For the text-containing cell, return its midpoint in (X, Y) coordinate format. 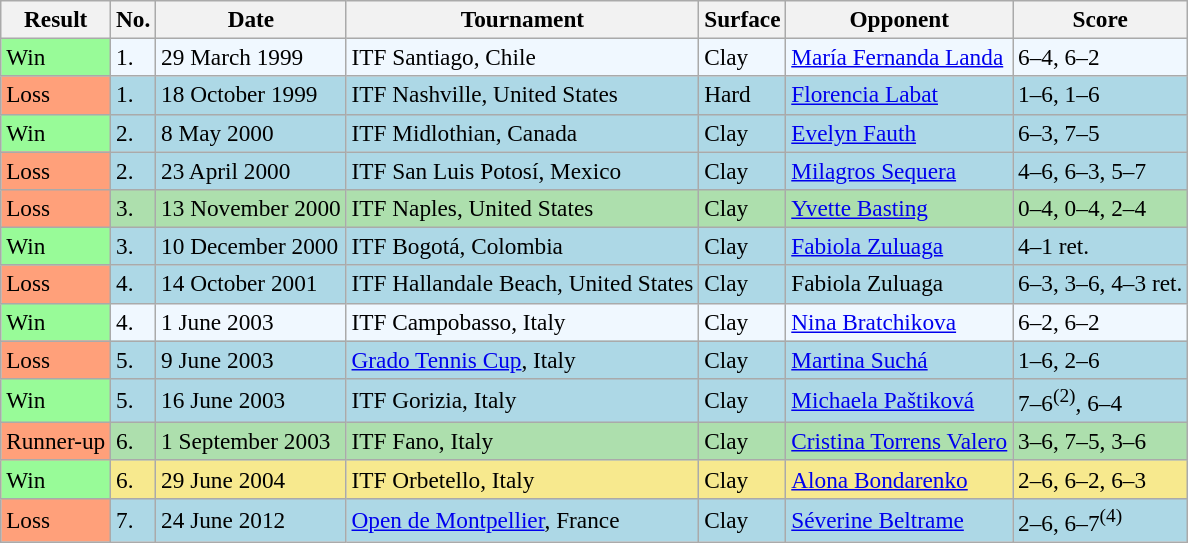
No. (134, 19)
ITF Orbetello, Italy (522, 479)
Michaela Paštiková (900, 400)
8 May 2000 (251, 133)
Martina Suchá (900, 359)
7–6(2), 6–4 (1100, 400)
ITF Bogotá, Colombia (522, 246)
14 October 2001 (251, 284)
Florencia Labat (900, 95)
2–6, 6–2, 6–3 (1100, 479)
Milagros Sequera (900, 170)
2–6, 6–7(4) (1100, 520)
Séverine Beltrame (900, 520)
6–2, 6–2 (1100, 322)
29 March 1999 (251, 57)
1–6, 2–6 (1100, 359)
ITF Nashville, United States (522, 95)
Nina Bratchikova (900, 322)
13 November 2000 (251, 208)
ITF Campobasso, Italy (522, 322)
ITF Hallandale Beach, United States (522, 284)
Grado Tennis Cup, Italy (522, 359)
18 October 1999 (251, 95)
3–6, 7–5, 3–6 (1100, 441)
Alona Bondarenko (900, 479)
ITF Santiago, Chile (522, 57)
María Fernanda Landa (900, 57)
6–4, 6–2 (1100, 57)
0–4, 0–4, 2–4 (1100, 208)
1 June 2003 (251, 322)
Cristina Torrens Valero (900, 441)
Hard (742, 95)
ITF Midlothian, Canada (522, 133)
1–6, 1–6 (1100, 95)
6–3, 7–5 (1100, 133)
16 June 2003 (251, 400)
Surface (742, 19)
23 April 2000 (251, 170)
Score (1100, 19)
Tournament (522, 19)
6–3, 3–6, 4–3 ret. (1100, 284)
ITF San Luis Potosí, Mexico (522, 170)
Yvette Basting (900, 208)
ITF Fano, Italy (522, 441)
10 December 2000 (251, 246)
29 June 2004 (251, 479)
7. (134, 520)
Runner-up (56, 441)
24 June 2012 (251, 520)
1 September 2003 (251, 441)
9 June 2003 (251, 359)
ITF Naples, United States (522, 208)
4–6, 6–3, 5–7 (1100, 170)
ITF Gorizia, Italy (522, 400)
Evelyn Fauth (900, 133)
Date (251, 19)
4–1 ret. (1100, 246)
Open de Montpellier, France (522, 520)
Result (56, 19)
Opponent (900, 19)
